Extract the [X, Y] coordinate from the center of the cell holding the provided text.  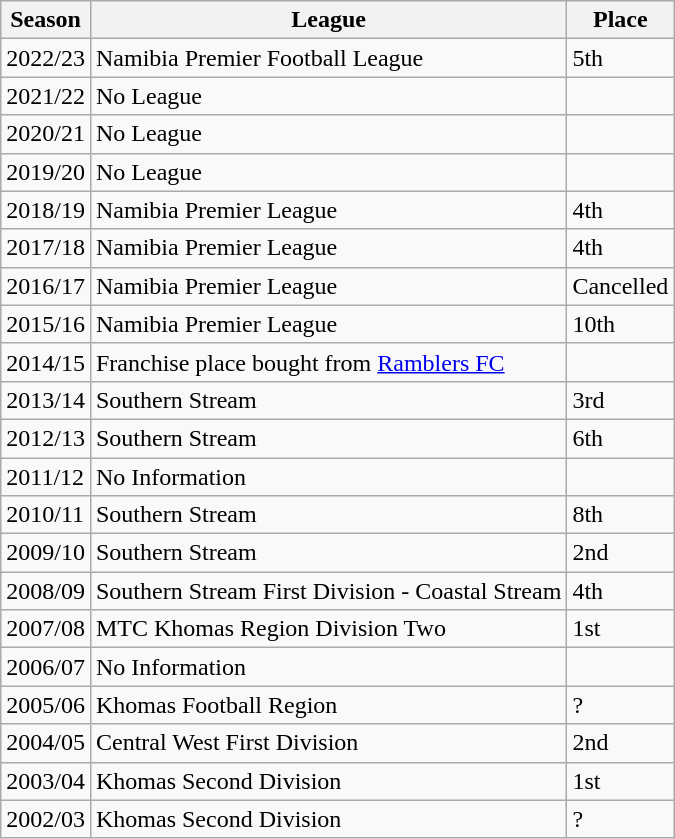
MTC Khomas Region Division Two [328, 629]
Khomas Football Region [328, 705]
2018/19 [46, 210]
2017/18 [46, 248]
3rd [620, 400]
5th [620, 58]
2016/17 [46, 286]
League [328, 20]
8th [620, 515]
2012/13 [46, 438]
2015/16 [46, 324]
6th [620, 438]
2022/23 [46, 58]
2011/12 [46, 477]
Cancelled [620, 286]
Place [620, 20]
2007/08 [46, 629]
Central West First Division [328, 743]
Season [46, 20]
Southern Stream First Division - Coastal Stream [328, 591]
2005/06 [46, 705]
2019/20 [46, 172]
2008/09 [46, 591]
2003/04 [46, 781]
2014/15 [46, 362]
2013/14 [46, 400]
2002/03 [46, 819]
2020/21 [46, 134]
2009/10 [46, 553]
2021/22 [46, 96]
2006/07 [46, 667]
2010/11 [46, 515]
Franchise place bought from Ramblers FC [328, 362]
10th [620, 324]
2004/05 [46, 743]
Namibia Premier Football League [328, 58]
